Search for the cell housing the specified text and yield its [x, y] center coordinate. 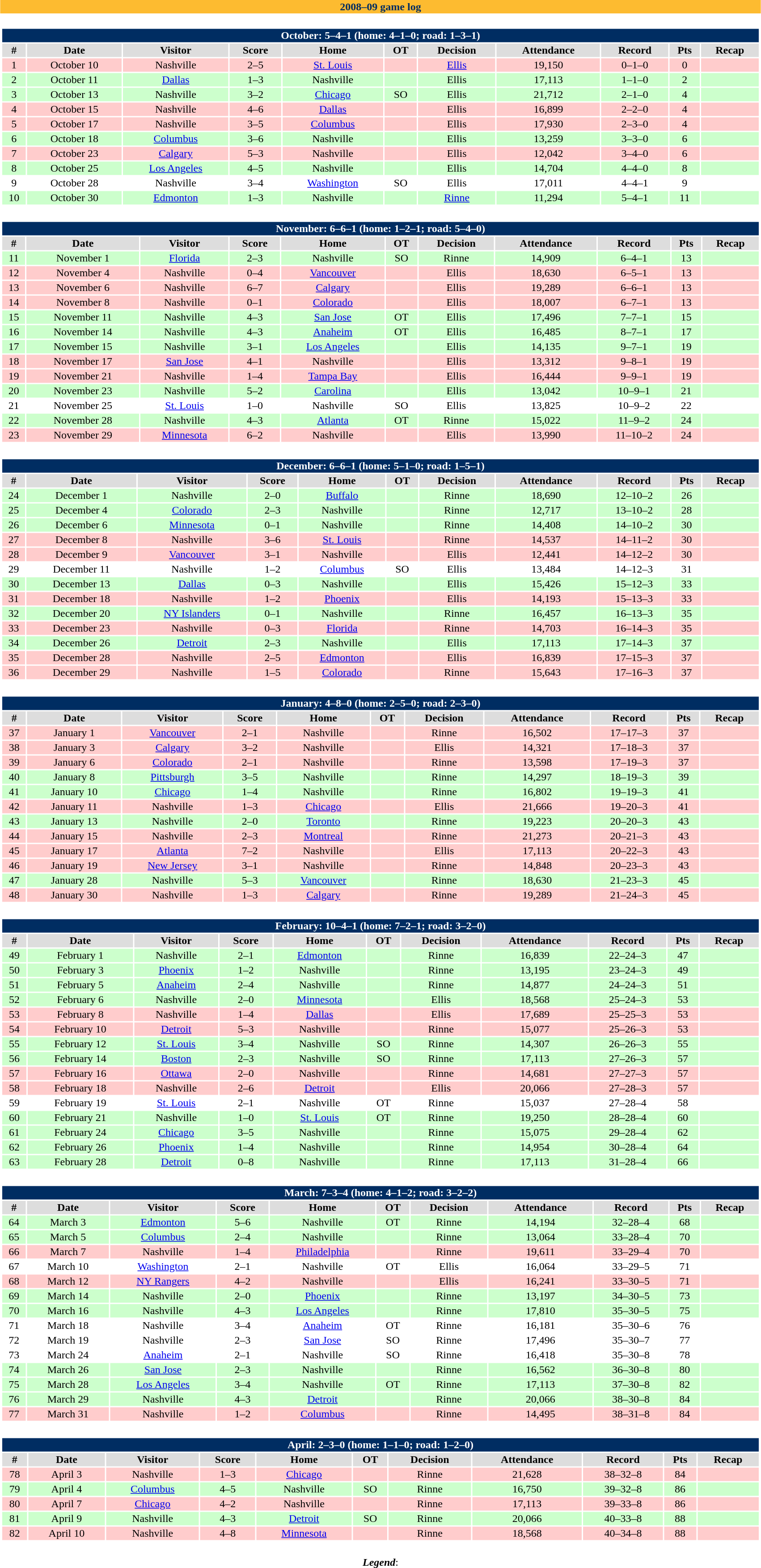
January 30 [74, 895]
December 29 [81, 673]
12,717 [546, 510]
6–5–1 [634, 273]
October 23 [74, 153]
November 4 [83, 273]
27–28–4 [628, 1103]
March 26 [68, 1370]
4–1 [255, 362]
2–2–0 [635, 110]
17–16–3 [634, 673]
19,150 [548, 65]
0–1–0 [635, 65]
50 [14, 970]
15,037 [535, 1103]
17–17–3 [629, 733]
5–2 [255, 391]
March 19 [68, 1340]
12–10–2 [634, 496]
27–26–3 [628, 1059]
0 [685, 65]
54 [14, 1029]
23–24–3 [628, 970]
16,899 [548, 110]
October 25 [74, 169]
2–6 [246, 1088]
56 [14, 1059]
18 [13, 362]
18–19–3 [629, 777]
December 20 [81, 614]
11,294 [548, 198]
Toronto [323, 821]
14,135 [546, 346]
15,643 [546, 673]
March 24 [68, 1355]
16,241 [540, 1281]
January 3 [74, 748]
35–30–7 [630, 1340]
44 [14, 836]
32 [13, 614]
2–1–0 [635, 94]
1 [14, 65]
32–28–4 [630, 1222]
16–14–3 [634, 628]
39–32–8 [623, 1489]
38–30–8 [630, 1399]
February 19 [80, 1103]
35–30–6 [630, 1325]
9–7–1 [634, 346]
14,703 [546, 628]
30–28–4 [628, 1147]
Tampa Bay [333, 376]
9–8–1 [634, 362]
November: 6–6–1 (home: 1–2–1; road: 5–4–0) [380, 228]
December 8 [81, 540]
26–26–3 [628, 1044]
February 16 [80, 1073]
Carolina [333, 391]
October 18 [74, 139]
27–27–3 [628, 1073]
6–6–1 [634, 287]
29–28–4 [628, 1132]
6–2 [255, 435]
15–12–3 [634, 584]
14,877 [535, 985]
March 5 [68, 1237]
17–14–3 [634, 643]
7–7–1 [634, 317]
December 18 [81, 599]
69 [14, 1296]
33–30–5 [630, 1281]
February 6 [80, 1000]
16,750 [527, 1489]
36 [13, 673]
36–30–8 [630, 1370]
17–15–3 [634, 658]
January 28 [74, 880]
13,197 [540, 1296]
16,802 [537, 792]
13,484 [546, 569]
20 [13, 391]
35–30–5 [630, 1311]
11–9–2 [634, 421]
12,441 [546, 555]
46 [14, 866]
31–28–4 [628, 1162]
November 17 [83, 362]
1–1–0 [635, 80]
5–6 [242, 1222]
20–22–3 [629, 851]
9–9–1 [634, 376]
14,848 [537, 866]
16,502 [537, 733]
17,930 [548, 124]
February 18 [80, 1088]
December 9 [81, 555]
February 12 [80, 1044]
67 [14, 1266]
25 [13, 510]
15,022 [546, 421]
April 10 [66, 1534]
14–12–3 [634, 569]
October: 5–4–1 (home: 4–1–0; road: 1–3–1) [380, 35]
16,457 [546, 614]
13,990 [546, 435]
14,704 [548, 169]
40–33–8 [623, 1518]
November 21 [83, 376]
10–9–2 [634, 405]
24–24–3 [628, 985]
2008–09 game log [380, 7]
December 6 [81, 525]
12,042 [548, 153]
59 [14, 1103]
October 15 [74, 110]
21–24–3 [629, 895]
February 5 [80, 985]
December 1 [81, 496]
13,259 [548, 139]
February 1 [80, 955]
Montreal [323, 836]
November 15 [83, 346]
16,562 [540, 1370]
19–19–3 [629, 792]
37–30–8 [630, 1384]
25–24–3 [628, 1000]
Philadelphia [322, 1252]
52 [14, 1000]
15,426 [546, 584]
40–34–8 [623, 1534]
34–30–5 [630, 1296]
14,193 [546, 599]
21,273 [537, 836]
27 [13, 540]
17,689 [535, 1014]
17–19–3 [629, 762]
4–4–0 [635, 169]
15–13–3 [634, 599]
December 28 [81, 658]
March 16 [68, 1311]
October 17 [74, 124]
Ottawa [176, 1073]
13,598 [537, 762]
14,297 [537, 777]
November 29 [83, 435]
28–28–4 [628, 1118]
16,444 [546, 376]
New Jersey [173, 866]
December 23 [81, 628]
2–3–0 [635, 124]
February 28 [80, 1162]
13,195 [535, 970]
15,075 [535, 1132]
10–9–1 [634, 391]
19,250 [535, 1118]
4–8 [228, 1534]
January 13 [74, 821]
March: 7–3–4 (home: 4–1–2; road: 3–2–2) [380, 1193]
March 10 [68, 1266]
February 24 [80, 1132]
20–23–3 [629, 866]
April 7 [66, 1504]
14,495 [540, 1414]
February 14 [80, 1059]
61 [14, 1132]
April 4 [66, 1489]
4–6 [256, 110]
January 1 [74, 733]
7 [14, 153]
13–10–2 [634, 510]
April 3 [66, 1475]
18,690 [546, 496]
6–7 [255, 287]
October 28 [74, 183]
48 [14, 895]
29 [13, 569]
November 28 [83, 421]
11–10–2 [634, 435]
16,181 [540, 1325]
17,011 [548, 183]
15,077 [535, 1029]
40 [14, 777]
NY Islanders [192, 614]
20–21–3 [629, 836]
14,307 [535, 1044]
October 11 [74, 80]
March 14 [68, 1296]
7–2 [249, 851]
October 30 [74, 198]
February 10 [80, 1029]
October 10 [74, 65]
April: 2–3–0 (home: 1–1–0; road: 1–2–0) [380, 1445]
February 3 [80, 970]
12 [13, 273]
January 17 [74, 851]
0–8 [246, 1162]
April 9 [66, 1518]
5 [14, 124]
December 26 [81, 643]
65 [14, 1237]
March 7 [68, 1252]
38–32–8 [623, 1475]
January: 4–8–0 (home: 2–5–0; road: 2–3–0) [380, 703]
63 [14, 1162]
33–28–4 [630, 1237]
December 13 [81, 584]
21,628 [527, 1475]
14 [13, 303]
November 11 [83, 317]
14–11–2 [634, 540]
16,485 [546, 332]
January 15 [74, 836]
14,321 [537, 748]
14,194 [540, 1222]
4–4–1 [635, 183]
23 [13, 435]
November 6 [83, 287]
February 21 [80, 1118]
5–4–1 [635, 198]
Pittsburgh [173, 777]
33–29–5 [630, 1266]
January 11 [74, 807]
December 11 [81, 569]
March 3 [68, 1222]
14,408 [546, 525]
39–33–8 [623, 1504]
14,681 [535, 1073]
December: 6–6–1 (home: 5–1–0; road: 1–5–1) [380, 466]
February 8 [80, 1014]
NY Rangers [163, 1281]
25–26–3 [628, 1029]
14–10–2 [634, 525]
6–7–1 [634, 303]
20–20–3 [629, 821]
25–25–3 [628, 1014]
13,825 [546, 405]
January 8 [74, 777]
22–24–3 [628, 955]
14,537 [546, 540]
November 25 [83, 405]
34 [13, 643]
16–13–3 [634, 614]
March 29 [68, 1399]
3–3–0 [635, 139]
18,007 [546, 303]
21,666 [537, 807]
16,418 [540, 1355]
19,611 [540, 1252]
17–18–3 [629, 748]
0–4 [255, 273]
19–20–3 [629, 807]
42 [14, 807]
27–28–3 [628, 1088]
17,810 [540, 1311]
16 [13, 332]
74 [14, 1370]
38–31–8 [630, 1414]
February: 10–4–1 (home: 7–2–1; road: 3–2–0) [380, 926]
March 31 [68, 1414]
October 13 [74, 94]
38 [14, 748]
January 10 [74, 792]
1–5 [272, 673]
21,712 [548, 94]
March 28 [68, 1384]
3 [14, 94]
Boston [176, 1059]
8–7–1 [634, 332]
January 6 [74, 762]
13,312 [546, 362]
February 26 [80, 1147]
13,042 [546, 391]
March 12 [68, 1281]
16,064 [540, 1266]
14–12–2 [634, 555]
14,954 [535, 1147]
35–30–8 [630, 1355]
13,064 [540, 1237]
November 1 [83, 258]
6–4–1 [634, 258]
10 [14, 198]
Buffalo [342, 496]
14,909 [546, 258]
19,223 [537, 821]
November 23 [83, 391]
December 4 [81, 510]
November 8 [83, 303]
January 19 [74, 866]
81 [14, 1518]
March 18 [68, 1325]
79 [14, 1489]
21–23–3 [629, 880]
33–29–4 [630, 1252]
3–4–0 [635, 153]
72 [14, 1340]
November 14 [83, 332]
